Provide the [X, Y] coordinate of the cell's center where the given text is located.  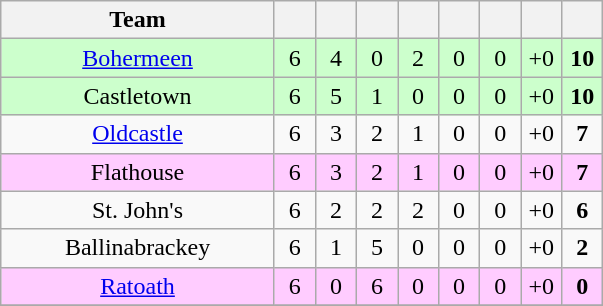
4 [336, 58]
Bohermeen [138, 58]
Flathouse [138, 172]
Team [138, 20]
Oldcastle [138, 134]
Ratoath [138, 286]
Castletown [138, 96]
St. John's [138, 210]
Ballinabrackey [138, 248]
